Determine the (X, Y) coordinate at the center of the cell enclosing the given text.  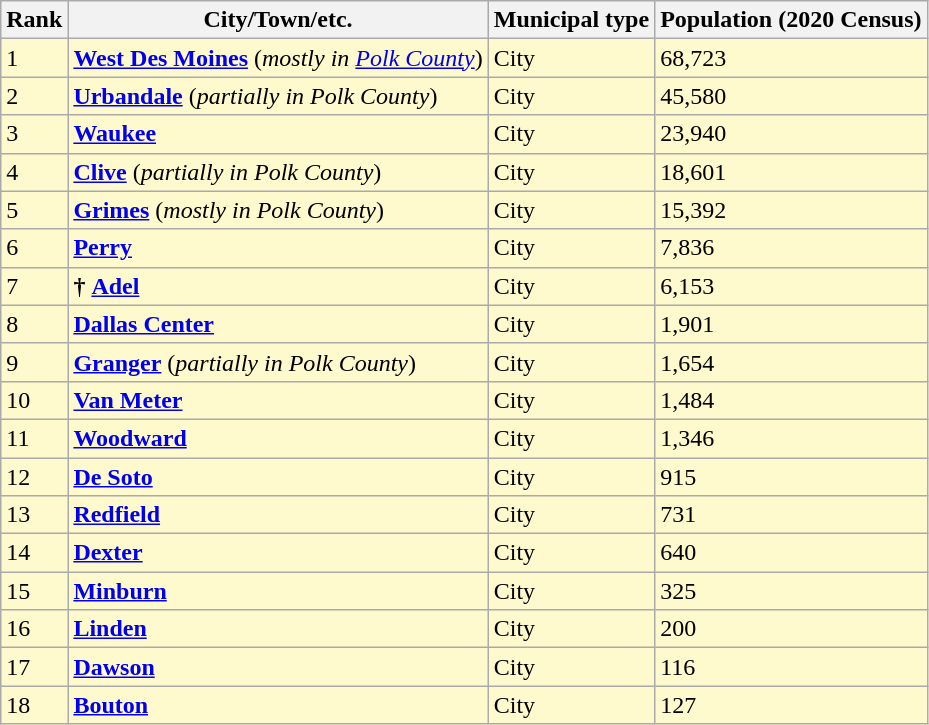
2 (34, 96)
Linden (278, 629)
15,392 (791, 210)
Van Meter (278, 400)
9 (34, 362)
12 (34, 477)
4 (34, 172)
Granger (partially in Polk County) (278, 362)
17 (34, 667)
13 (34, 515)
6 (34, 248)
45,580 (791, 96)
68,723 (791, 58)
Redfield (278, 515)
200 (791, 629)
De Soto (278, 477)
West Des Moines (mostly in Polk County) (278, 58)
1,484 (791, 400)
City/Town/etc. (278, 20)
Population (2020 Census) (791, 20)
Minburn (278, 591)
18,601 (791, 172)
7,836 (791, 248)
23,940 (791, 134)
Urbandale (partially in Polk County) (278, 96)
3 (34, 134)
16 (34, 629)
6,153 (791, 286)
Dawson (278, 667)
5 (34, 210)
14 (34, 553)
325 (791, 591)
8 (34, 324)
† Adel (278, 286)
11 (34, 438)
Dexter (278, 553)
Clive (partially in Polk County) (278, 172)
7 (34, 286)
1,654 (791, 362)
915 (791, 477)
Bouton (278, 705)
15 (34, 591)
Perry (278, 248)
1,346 (791, 438)
Municipal type (571, 20)
18 (34, 705)
640 (791, 553)
1 (34, 58)
Dallas Center (278, 324)
127 (791, 705)
10 (34, 400)
116 (791, 667)
1,901 (791, 324)
Waukee (278, 134)
Grimes (mostly in Polk County) (278, 210)
731 (791, 515)
Rank (34, 20)
Woodward (278, 438)
